From the cell containing the given text, extract its center point as [X, Y] coordinate. 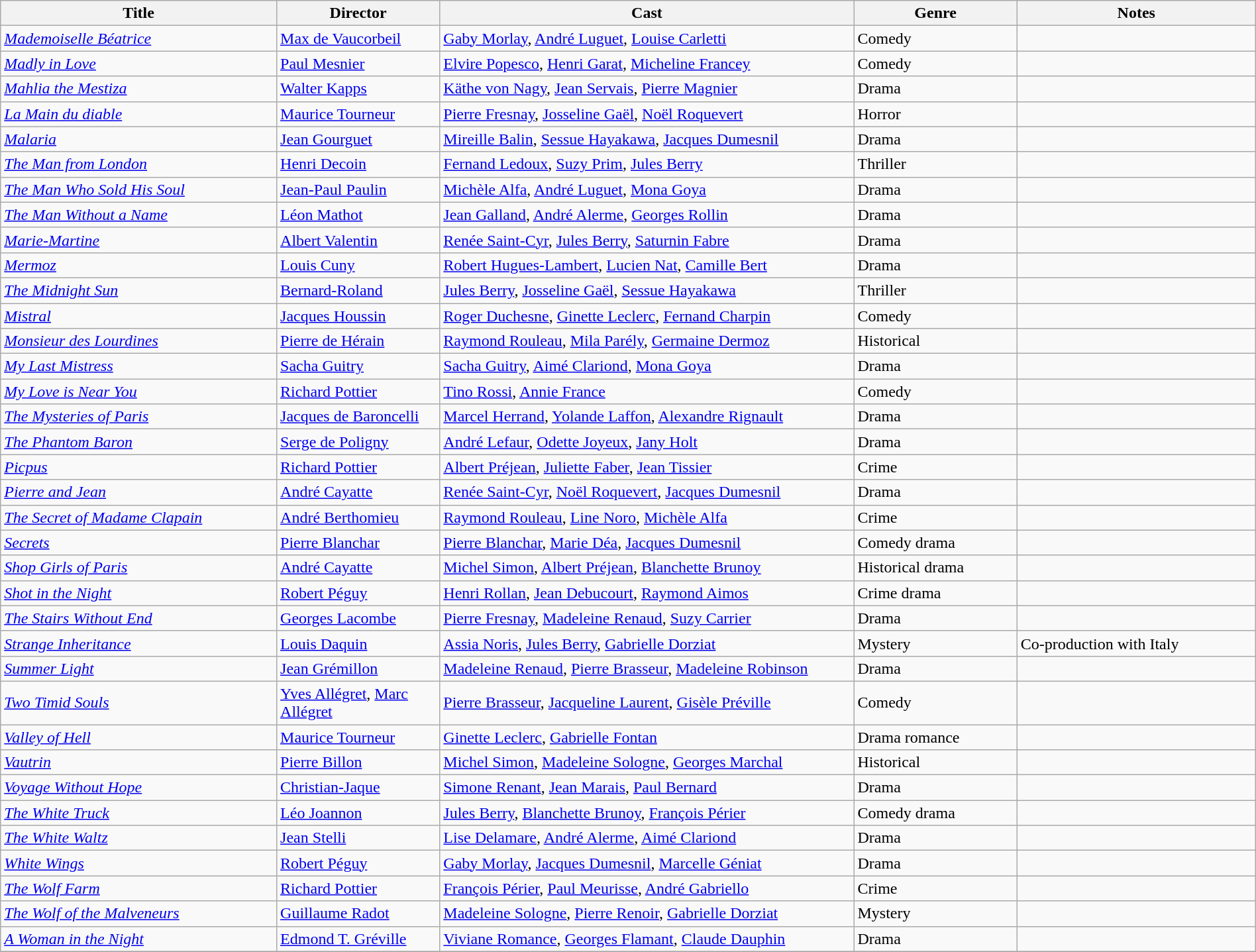
Lise Delamare, André Alerme, Aimé Clariond [647, 838]
André Lefaur, Odette Joyeux, Jany Holt [647, 442]
Jean Stelli [358, 838]
Mahlia the Mestiza [139, 89]
Robert Hugues-Lambert, Lucien Nat, Camille Bert [647, 265]
The Secret of Madame Clapain [139, 517]
The Phantom Baron [139, 442]
Historical drama [935, 568]
François Périer, Paul Meurisse, André Gabriello [647, 888]
Georges Lacombe [358, 618]
White Wings [139, 863]
The Man from London [139, 164]
Voyage Without Hope [139, 788]
Gaby Morlay, Jacques Dumesnil, Marcelle Géniat [647, 863]
Michèle Alfa, André Luguet, Mona Goya [647, 189]
Henri Decoin [358, 164]
Shop Girls of Paris [139, 568]
Notes [1136, 13]
Marie-Martine [139, 240]
Ginette Leclerc, Gabrielle Fontan [647, 737]
Strange Inheritance [139, 643]
Co-production with Italy [1136, 643]
The Mysteries of Paris [139, 417]
Renée Saint-Cyr, Jules Berry, Saturnin Fabre [647, 240]
Jacques Houssin [358, 316]
Tino Rossi, Annie France [647, 392]
Pierre Blanchar [358, 543]
Michel Simon, Albert Préjean, Blanchette Brunoy [647, 568]
Paul Mesnier [358, 64]
Shot in the Night [139, 593]
Elvire Popesco, Henri Garat, Micheline Francey [647, 64]
My Love is Near You [139, 392]
Picpus [139, 467]
La Main du diable [139, 114]
The Man Without a Name [139, 215]
Horror [935, 114]
Pierre Blanchar, Marie Déa, Jacques Dumesnil [647, 543]
Jean Galland, André Alerme, Georges Rollin [647, 215]
Henri Rollan, Jean Debucourt, Raymond Aimos [647, 593]
The Stairs Without End [139, 618]
Monsieur des Lourdines [139, 341]
Madeleine Renaud, Pierre Brasseur, Madeleine Robinson [647, 668]
Edmond T. Gréville [358, 939]
Serge de Poligny [358, 442]
Louis Daquin [358, 643]
Pierre Billon [358, 763]
Genre [935, 13]
Pierre de Hérain [358, 341]
Crime drama [935, 593]
My Last Mistress [139, 366]
Assia Noris, Jules Berry, Gabrielle Dorziat [647, 643]
Jean-Paul Paulin [358, 189]
Jean Grémillon [358, 668]
The Wolf of the Malveneurs [139, 914]
Madeleine Sologne, Pierre Renoir, Gabrielle Dorziat [647, 914]
Michel Simon, Madeleine Sologne, Georges Marchal [647, 763]
Title [139, 13]
The Midnight Sun [139, 290]
Roger Duchesne, Ginette Leclerc, Fernand Charpin [647, 316]
Albert Préjean, Juliette Faber, Jean Tissier [647, 467]
Madly in Love [139, 64]
The Man Who Sold His Soul [139, 189]
Malaria [139, 139]
Pierre Brasseur, Jacqueline Laurent, Gisèle Préville [647, 702]
Simone Renant, Jean Marais, Paul Bernard [647, 788]
Käthe von Nagy, Jean Servais, Pierre Magnier [647, 89]
Jacques de Baroncelli [358, 417]
Léo Joannon [358, 813]
Marcel Herrand, Yolande Laffon, Alexandre Rignault [647, 417]
Renée Saint-Cyr, Noël Roquevert, Jacques Dumesnil [647, 492]
Walter Kapps [358, 89]
Jules Berry, Josseline Gaël, Sessue Hayakawa [647, 290]
Viviane Romance, Georges Flamant, Claude Dauphin [647, 939]
The Wolf Farm [139, 888]
Mireille Balin, Sessue Hayakawa, Jacques Dumesnil [647, 139]
The White Truck [139, 813]
Pierre Fresnay, Madeleine Renaud, Suzy Carrier [647, 618]
Raymond Rouleau, Line Noro, Michèle Alfa [647, 517]
A Woman in the Night [139, 939]
Yves Allégret, Marc Allégret [358, 702]
Guillaume Radot [358, 914]
Pierre and Jean [139, 492]
Two Timid Souls [139, 702]
Mademoiselle Béatrice [139, 38]
Christian-Jaque [358, 788]
Secrets [139, 543]
Léon Mathot [358, 215]
Jean Gourguet [358, 139]
Mistral [139, 316]
The White Waltz [139, 838]
Fernand Ledoux, Suzy Prim, Jules Berry [647, 164]
Sacha Guitry [358, 366]
Louis Cuny [358, 265]
Jules Berry, Blanchette Brunoy, François Périer [647, 813]
Drama romance [935, 737]
Sacha Guitry, Aimé Clariond, Mona Goya [647, 366]
André Berthomieu [358, 517]
Pierre Fresnay, Josseline Gaël, Noël Roquevert [647, 114]
Bernard-Roland [358, 290]
Max de Vaucorbeil [358, 38]
Vautrin [139, 763]
Valley of Hell [139, 737]
Mermoz [139, 265]
Raymond Rouleau, Mila Parély, Germaine Dermoz [647, 341]
Summer Light [139, 668]
Gaby Morlay, André Luguet, Louise Carletti [647, 38]
Cast [647, 13]
Albert Valentin [358, 240]
Director [358, 13]
